Capture the cell that displays the provided text and extract its [x, y] central coordinate. 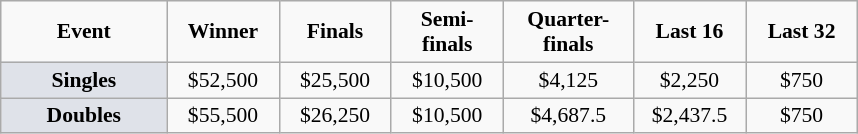
$2,250 [689, 80]
Winner [223, 32]
Quarter-finals [568, 32]
$4,125 [568, 80]
$55,500 [223, 116]
Doubles [84, 116]
Last 32 [802, 32]
$52,500 [223, 80]
Singles [84, 80]
Finals [335, 32]
Semi-finals [447, 32]
$26,250 [335, 116]
$2,437.5 [689, 116]
$25,500 [335, 80]
$4,687.5 [568, 116]
Event [84, 32]
Last 16 [689, 32]
